For the text-containing cell, return its midpoint in [x, y] coordinate format. 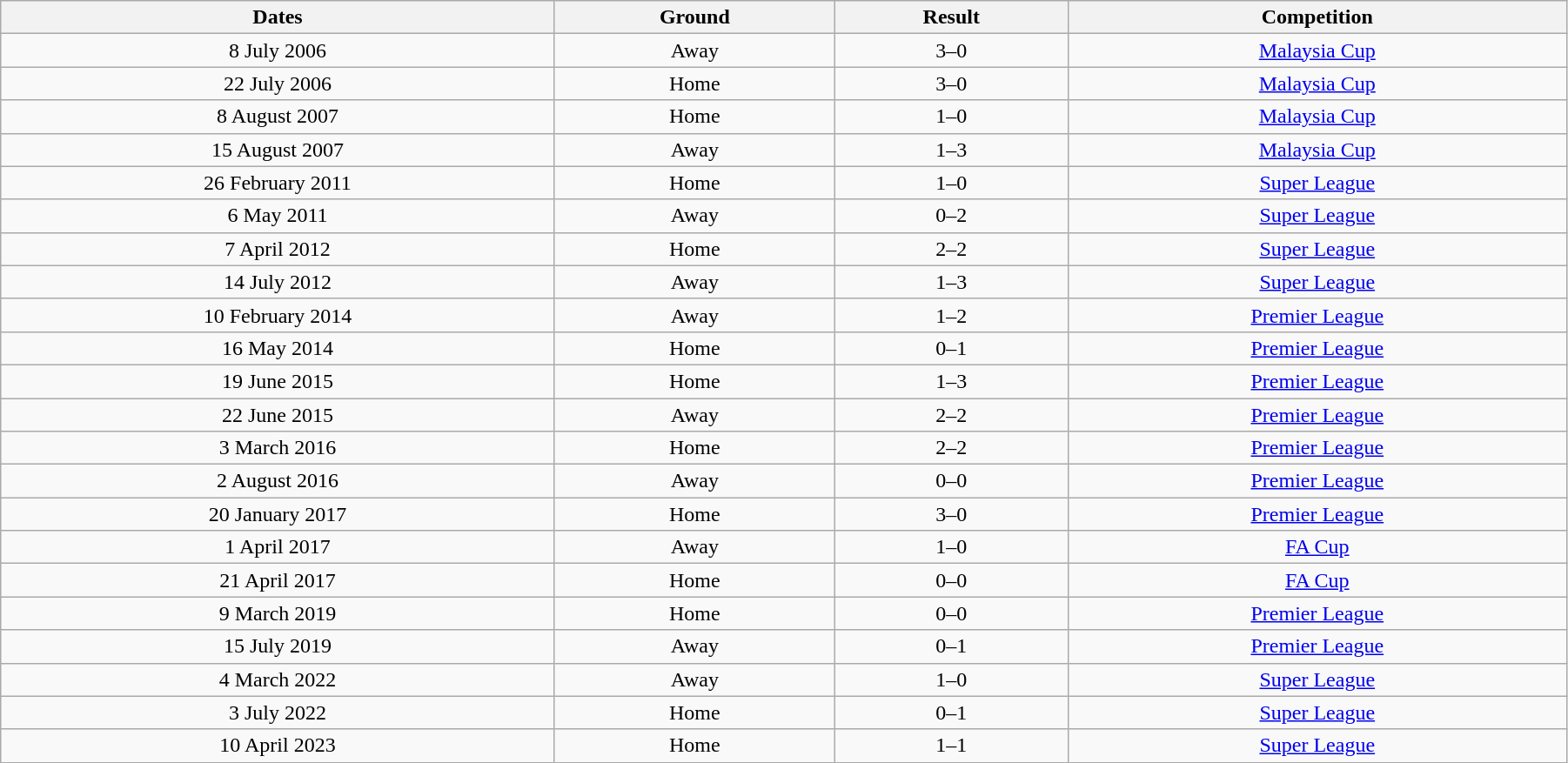
3 March 2016 [278, 448]
7 April 2012 [278, 249]
1 April 2017 [278, 547]
19 June 2015 [278, 381]
22 July 2006 [278, 84]
20 January 2017 [278, 514]
3 July 2022 [278, 713]
15 July 2019 [278, 646]
21 April 2017 [278, 580]
2 August 2016 [278, 481]
4 March 2022 [278, 679]
Ground [694, 17]
Result [951, 17]
9 March 2019 [278, 613]
Dates [278, 17]
0–2 [951, 216]
14 July 2012 [278, 282]
1–1 [951, 746]
8 July 2006 [278, 50]
10 April 2023 [278, 746]
10 February 2014 [278, 315]
6 May 2011 [278, 216]
15 August 2007 [278, 150]
26 February 2011 [278, 183]
1–2 [951, 315]
16 May 2014 [278, 348]
22 June 2015 [278, 415]
Competition [1317, 17]
8 August 2007 [278, 117]
